Capture the cell that displays the provided text and extract its [X, Y] central coordinate. 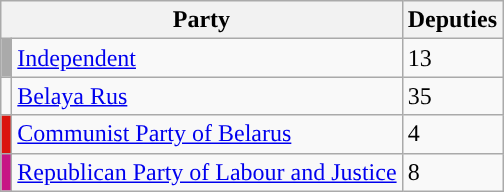
35 [452, 96]
Communist Party of Belarus [207, 134]
4 [452, 134]
Party [202, 20]
13 [452, 58]
8 [452, 172]
Deputies [452, 20]
Republican Party of Labour and Justice [207, 172]
Belaya Rus [207, 96]
Independent [207, 58]
